From the cell containing the given text, extract its center point as (x, y) coordinate. 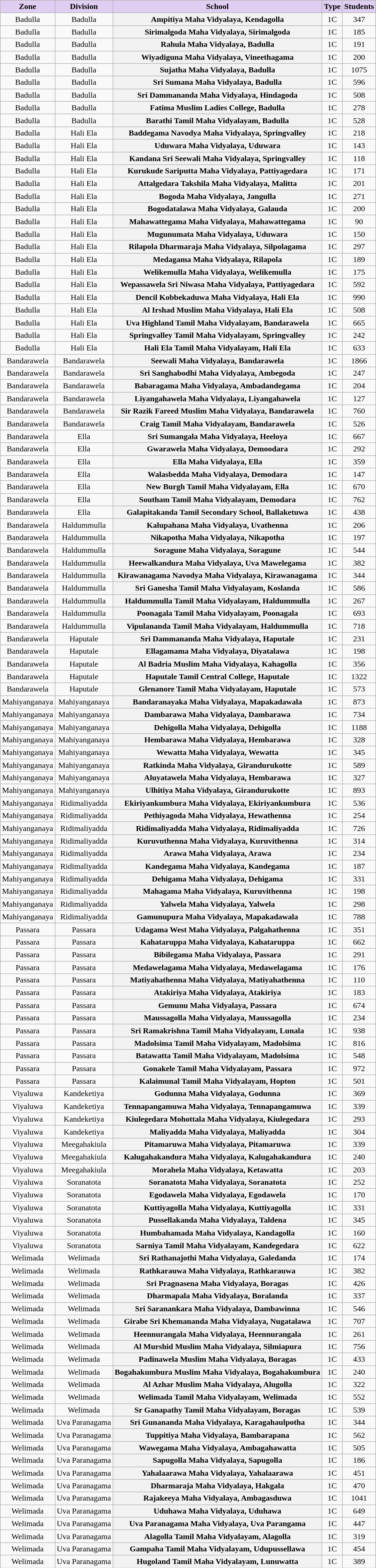
Pussellakanda Maha Vidyalaya, Taldena (217, 1220)
546 (359, 1309)
Sri Saranankara Maha Vidyalaya, Dambawinna (217, 1309)
328 (359, 740)
185 (359, 32)
Yalwela Maha Vidyalaya, Yalwela (217, 904)
Dharmaraja Maha Vidyalaya, Hakgala (217, 1486)
Liyangahawela Maha Vidyalaya, Liyangahawela (217, 399)
589 (359, 765)
Aluyatawela Maha Vidyalaya, Hembarawa (217, 778)
Sirimalgoda Maha Vidyalaya, Sirimalgoda (217, 32)
143 (359, 145)
873 (359, 702)
438 (359, 512)
Yahalaarawa Maha Vidyalaya, Yahalaarawa (217, 1473)
389 (359, 1561)
Kuruvuthenna Maha Vidyalaya, Kuruvithenna (217, 841)
592 (359, 285)
267 (359, 601)
Pitamaruwa Maha Vidyalaya, Pitamaruwa (217, 1144)
Glenanore Tamil Maha Vidyalayam, Haputale (217, 689)
Alagolla Tamil Maha Vidyalayam, Alagolla (217, 1536)
Southam Tamil Maha Vidyalayam, Demodara (217, 500)
718 (359, 626)
Heennurangala Maha Vidyalaya, Heennurangala (217, 1334)
Kandegama Maha Vidyalaya, Kandegama (217, 866)
Tuppitiya Maha Vidyalaya, Bambarapana (217, 1435)
Soragune Maha Vidyalaya, Soragune (217, 550)
Ulhitiya Maha Vidyalaya, Girandurukotte (217, 790)
292 (359, 449)
Welimada Tamil Maha Vidyalayam, Welimada (217, 1397)
Al Irshad Muslim Maha Vidyalaya, Hali Ela (217, 310)
Bogoda Maha Vidyalaya, Jangulla (217, 196)
204 (359, 386)
347 (359, 19)
536 (359, 803)
Kirawanagama Navodya Maha Vidyalaya, Kirawanagama (217, 576)
Madolsima Tamil Maha Vidyalayam, Madolsima (217, 1043)
Al Badria Muslim Maha Vidyalaya, Kahagolla (217, 664)
528 (359, 120)
191 (359, 45)
Bogahakumbura Muslim Maha Vidyalaya, Bogahakumbura (217, 1372)
356 (359, 664)
Gonakele Tamil Maha Vidyalayam, Passara (217, 1068)
293 (359, 1119)
Rilapola Dharmaraja Maha Vidyalaya, Silpolagama (217, 247)
Uva Highland Tamil Maha Vidyalayam, Bandarawela (217, 323)
School (217, 7)
Sapugolla Maha Vidyalaya, Sapugolla (217, 1460)
Sri Sumana Maha Vidyalaya, Badulla (217, 82)
Sr Ganapathy Tamil Maha Vidyalayam, Boragas (217, 1410)
Baddegama Navodya Maha Vidyalaya, Springvalley (217, 133)
Kiulegedara Mohottala Maha Vidyalaya, Kiulegedara (217, 1119)
Heewalkandura Maha Vidyalaya, Uva Mawelegama (217, 563)
90 (359, 222)
Tennapangamuwa Maha Vidyalaya, Tennapangamuwa (217, 1106)
670 (359, 487)
586 (359, 588)
271 (359, 196)
1188 (359, 727)
304 (359, 1132)
298 (359, 904)
649 (359, 1511)
667 (359, 436)
433 (359, 1359)
Wepassawela Sri Niwasa Maha Vidyalaya, Pattiyagedara (217, 285)
Rahula Maha Vidyalaya, Badulla (217, 45)
Zone (28, 7)
Uduwara Maha Vidyalaya, Uduwara (217, 145)
Mahagama Maha Vidyalaya, Kuruvithenna (217, 891)
Rajakeeya Maha Vidyalaya, Ambagasduwa (217, 1498)
990 (359, 297)
Sri Dammananda Maha Vidyalaya, Hindagoda (217, 95)
1075 (359, 70)
726 (359, 828)
176 (359, 968)
Ellagamama Maha Vidyalaya, Diyatalawa (217, 651)
197 (359, 537)
Wiyadiguna Maha Vidyalaya, Vineethagama (217, 57)
118 (359, 158)
633 (359, 348)
Sri Dammananda Maha Vidyalaya, Haputale (217, 639)
Ratkinda Maha Vidyalaya, Girandurukotte (217, 765)
314 (359, 841)
Hugoland Tamil Maha Vidyalayam, Lunuwatta (217, 1561)
319 (359, 1536)
447 (359, 1523)
552 (359, 1397)
Sri Sumangala Maha Vidyalaya, Heeloya (217, 436)
359 (359, 462)
760 (359, 411)
505 (359, 1448)
573 (359, 689)
762 (359, 500)
Sri Pragnasena Maha Vidyalaya, Boragas (217, 1283)
Gwarawela Maha Vidyalaya, Demoodara (217, 449)
Ampitiya Maha Vidyalaya, Kendagolla (217, 19)
New Burgh Tamil Maha Vidyalayam, Ella (217, 487)
Girabe Sri Khemananda Maha Vidyalaya, Nugatalawa (217, 1321)
972 (359, 1068)
Mahawattegama Maha Vidyalaya, Mahawattegama (217, 222)
539 (359, 1410)
Sri Rathanajothi Maha Vidyalaya, Galedanda (217, 1258)
Uduhawa Maha Vidyalaya, Uduhawa (217, 1511)
187 (359, 866)
562 (359, 1435)
Udagama West Maha Vidyalaya, Palgahathenna (217, 929)
451 (359, 1473)
Pethiyagoda Maha Vidyalaya, Hewathenna (217, 816)
Haldummulla Tamil Maha Vidyalayam, Haldummulla (217, 601)
189 (359, 259)
322 (359, 1385)
127 (359, 399)
Barathi Tamil Maha Vidyalayam, Badulla (217, 120)
Bogodatalawa Maha Vidyalaya, Galauda (217, 209)
Kalupahana Maha Vidyalaya, Uvathenna (217, 525)
Haputale Tamil Central College, Haputale (217, 677)
893 (359, 790)
218 (359, 133)
278 (359, 108)
Kandana Sri Seewali Maha Vidyalaya, Springvalley (217, 158)
544 (359, 550)
Springvalley Tamil Maha Vidyalayam, Springvalley (217, 335)
454 (359, 1549)
Batawatta Tamil Maha Vidyalayam, Madolsima (217, 1056)
Gampaha Tamil Maha Vidyalayam, Udupussellawa (217, 1549)
1041 (359, 1498)
596 (359, 82)
548 (359, 1056)
526 (359, 424)
337 (359, 1296)
Arawa Maha Vidyalaya, Arawa (217, 854)
Godunna Maha Vidyalaya, Godunna (217, 1094)
Dharmapala Maha Vidyalaya, Boralanda (217, 1296)
Kalaimunal Tamil Maha Vidyalayam, Hopton (217, 1081)
665 (359, 323)
327 (359, 778)
Sir Razik Fareed Muslim Maha Vidyalaya, Bandarawela (217, 411)
Sri Sanghabodhi Maha Vidyalaya, Ambegoda (217, 373)
Galapitakanda Tamil Secondary School, Ballaketuwa (217, 512)
Dehigama Maha Vidyalaya, Dehigama (217, 879)
Rathkarauwa Maha Vidyalaya, Rathkarauwa (217, 1271)
175 (359, 272)
291 (359, 955)
Ella Maha Vidyalaya, Ella (217, 462)
160 (359, 1233)
Students (359, 7)
Medawelagama Maha Vidyalaya, Medawelagama (217, 968)
Ekiriyankumbura Maha Vidyalaya, Ekiriyankumbura (217, 803)
369 (359, 1094)
Maliyadda Maha Vidyalaya, Maliyadda (217, 1132)
150 (359, 234)
201 (359, 184)
Sri Ramakrishna Tamil Maha Vidyalayam, Lunala (217, 1031)
Fatima Muslim Ladies College, Badulla (217, 108)
231 (359, 639)
674 (359, 1005)
297 (359, 247)
Kalugahakandura Maha Vidyalaya, Kalugahakandura (217, 1157)
242 (359, 335)
938 (359, 1031)
Kuttiyagolla Maha Vidyalaya, Kuttiyagolla (217, 1208)
Gemunu Maha Vidyalaya, Passara (217, 1005)
Welikemulla Maha Vidyalaya, Welikemulla (217, 272)
Vipulananda Tamil Maha Vidyalayam, Haldummulla (217, 626)
Walasbedda Maha Vidyalaya, Demodara (217, 474)
Wawegama Maha Vidyalaya, Ambagahawatta (217, 1448)
1322 (359, 677)
Bandaranayaka Maha Vidyalaya, Mapakadawala (217, 702)
Bibilegama Maha Vidyalaya, Passara (217, 955)
Hali Ela Tamil Maha Vidyalayam, Hali Ela (217, 348)
816 (359, 1043)
693 (359, 613)
470 (359, 1486)
Soranatota Maha Vidyalaya, Soranatota (217, 1182)
Dehigolla Maha Vidyalaya, Dehigolla (217, 727)
788 (359, 917)
171 (359, 171)
Babaragama Maha Vidyalaya, Ambadandegama (217, 386)
Matiyahathenna Maha Vidyalaya, Matiyahathenna (217, 980)
Ridimaliyadda Maha Vidyalaya, Ridimaliyadda (217, 828)
Dambarawa Maha Vidyalaya, Dambarawa (217, 714)
Hembarawa Maha Vidyalaya, Hembarawa (217, 740)
206 (359, 525)
Seewali Maha Vidyalaya, Bandarawela (217, 360)
Kahataruppa Maha Vidyalaya, Kahataruppa (217, 942)
Type (332, 7)
Maussagolla Maha Vidyalaya, Maussagolla (217, 1018)
426 (359, 1283)
Poonagala Tamil Maha Vidyalayam, Poonagala (217, 613)
622 (359, 1245)
Nikapotha Maha Vidyalaya, Nikapotha (217, 537)
Al Murshid Muslim Maha Vidyalaya, Silmiapura (217, 1346)
147 (359, 474)
756 (359, 1346)
Attalgedara Takshila Maha Vidyalaya, Malitta (217, 184)
186 (359, 1460)
1866 (359, 360)
174 (359, 1258)
Gamunupura Maha Vidyalaya, Mapakadawala (217, 917)
Mugunumata Maha Vidyalaya, Uduwara (217, 234)
261 (359, 1334)
Sujatha Maha Vidyalaya, Badulla (217, 70)
734 (359, 714)
247 (359, 373)
254 (359, 816)
203 (359, 1169)
Wewatta Maha Vidyalaya, Wewatta (217, 752)
110 (359, 980)
Sri Ganesha Tamil Maha Vidyalayam, Koslanda (217, 588)
252 (359, 1182)
501 (359, 1081)
Padinawela Muslim Maha Vidyalaya, Boragas (217, 1359)
Dencil Kobbekaduwa Maha Vidyalaya, Hali Ela (217, 297)
Al Azhar Muslim Maha Vidyalaya, Alugolla (217, 1385)
183 (359, 993)
Kurukude Sariputta Maha Vidyalaya, Pattiyagedara (217, 171)
707 (359, 1321)
Morahela Maha Vidyalaya, Ketawatta (217, 1169)
Sri Gunananda Maha Vidyalaya, Karagahaulpotha (217, 1423)
170 (359, 1195)
Craig Tamil Maha Vidyalayam, Bandarawela (217, 424)
662 (359, 942)
Sarniya Tamil Maha Vidyalayam, Kandegedara (217, 1245)
Atakiriya Maha Vidyalaya, Atakiriya (217, 993)
Medagama Maha Vidyalaya, Rilapola (217, 259)
Uva Paranagama Maha Vidyalaya, Uva Parangama (217, 1523)
Humbahamada Maha Vidyalaya, Kandagolla (217, 1233)
351 (359, 929)
Division (84, 7)
Egodawela Maha Vidyalaya, Egodawela (217, 1195)
